Pinpoint the cell where the given text exists, returning its [X, Y] midpoint coordinate. 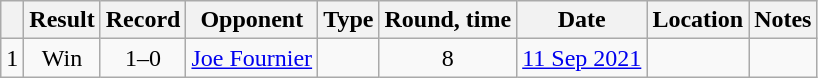
Joe Fournier [252, 58]
Date [582, 20]
Notes [783, 20]
Location [698, 20]
1–0 [143, 58]
8 [448, 58]
Result [62, 20]
Round, time [448, 20]
1 [12, 58]
Win [62, 58]
Type [348, 20]
Opponent [252, 20]
11 Sep 2021 [582, 58]
Record [143, 20]
